Detect which cell encompasses the target text, then output its (x, y) center coordinate. 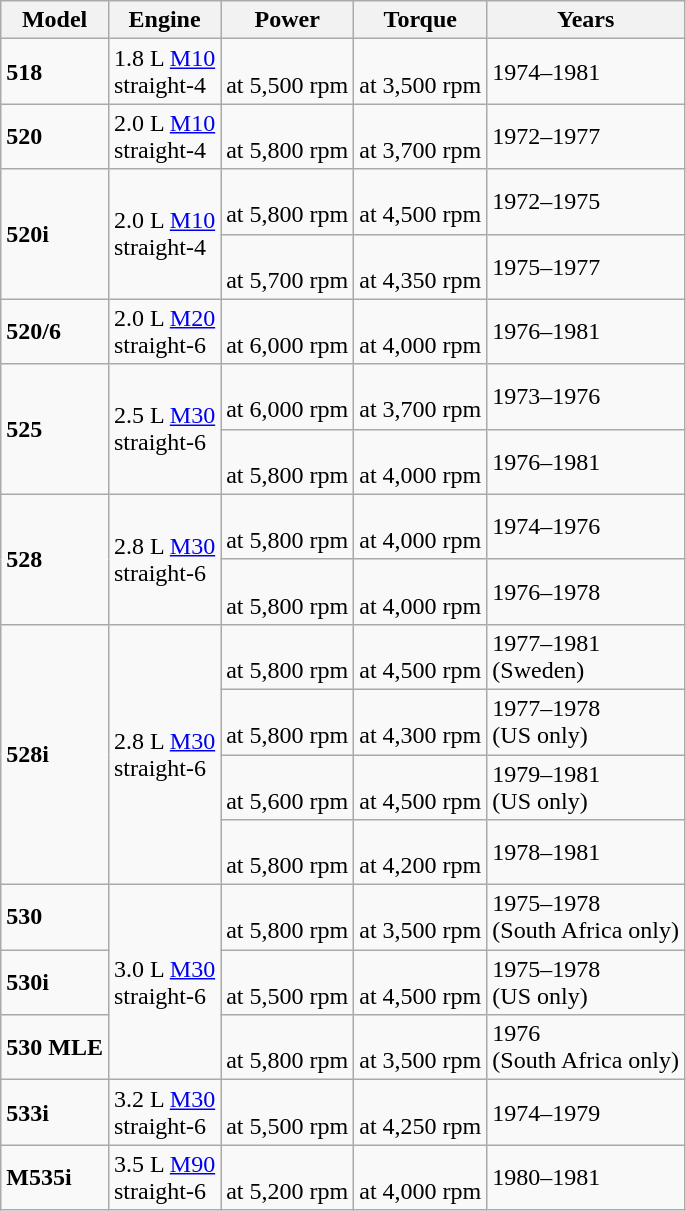
at 4,250 rpm (420, 1112)
1975–1977 (586, 266)
1977–1981 (Sweden) (586, 656)
530 (55, 918)
at 5,600 rpm (288, 786)
1976 (South Africa only) (586, 1048)
1973–1976 (586, 396)
1977–1978 (US only) (586, 722)
at 4,200 rpm (420, 852)
530i (55, 982)
M535i (55, 1178)
3.5 L M90 straight-6 (164, 1178)
3.0 L M30 straight-6 (164, 982)
518 (55, 72)
528 (55, 559)
1972–1975 (586, 202)
Engine (164, 20)
1.8 L M10 straight-4 (164, 72)
1974–1976 (586, 526)
1976–1978 (586, 592)
520i (55, 234)
Years (586, 20)
Power (288, 20)
Torque (420, 20)
528i (55, 754)
1978–1981 (586, 852)
at 5,200 rpm (288, 1178)
at 4,350 rpm (420, 266)
533i (55, 1112)
2.0 L M20 straight-6 (164, 332)
1979–1981 (US only) (586, 786)
3.2 L M30 straight-6 (164, 1112)
530 MLE (55, 1048)
1974–1979 (586, 1112)
1972–1977 (586, 136)
2.5 L M30 straight-6 (164, 429)
1975–1978 (US only) (586, 982)
Model (55, 20)
1974–1981 (586, 72)
520/6 (55, 332)
1980–1981 (586, 1178)
1975–1978 (South Africa only) (586, 918)
at 4,300 rpm (420, 722)
at 5,700 rpm (288, 266)
525 (55, 429)
520 (55, 136)
